Capture the cell that displays the provided text and extract its (X, Y) central coordinate. 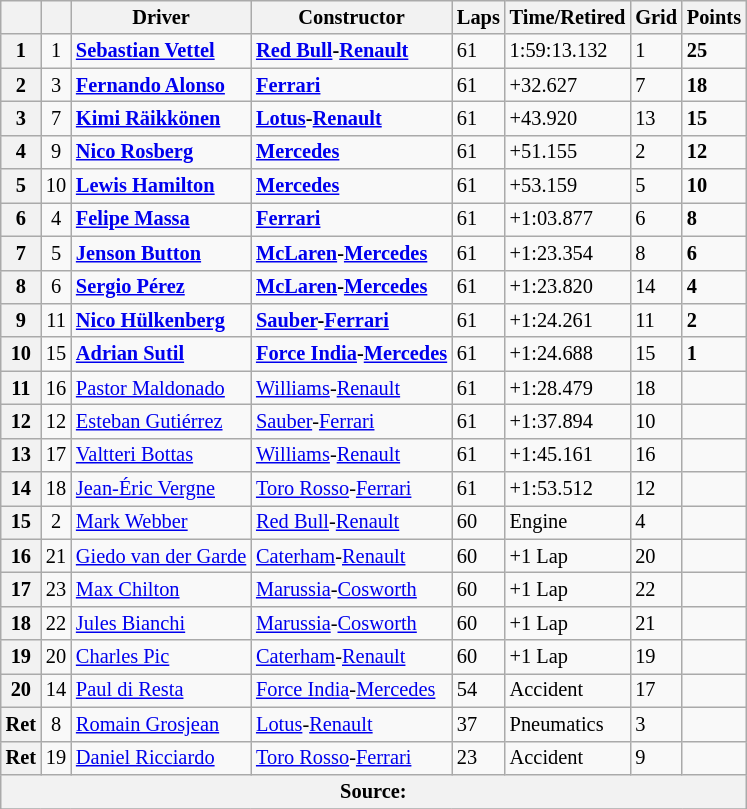
Kimi Räikkönen (161, 118)
+51.155 (568, 152)
1:59:13.132 (568, 51)
Jules Bianchi (161, 623)
Laps (478, 17)
+1:24.261 (568, 320)
25 (714, 51)
Sergio Pérez (161, 287)
+1:03.877 (568, 219)
+1:37.894 (568, 421)
Constructor (352, 17)
+1:23.354 (568, 253)
+1:24.688 (568, 354)
+1:45.161 (568, 455)
Grid (656, 17)
Mark Webber (161, 522)
Felipe Massa (161, 219)
Jean-Éric Vergne (161, 489)
+1:23.820 (568, 287)
Nico Rosberg (161, 152)
+53.159 (568, 186)
Adrian Sutil (161, 354)
Pastor Maldonado (161, 388)
Driver (161, 17)
Nico Hülkenberg (161, 320)
Esteban Gutiérrez (161, 421)
Sebastian Vettel (161, 51)
Valtteri Bottas (161, 455)
+43.920 (568, 118)
Engine (568, 522)
Romain Grosjean (161, 724)
Pneumatics (568, 724)
Fernando Alonso (161, 85)
54 (478, 690)
+32.627 (568, 85)
Points (714, 17)
Source: (374, 791)
Time/Retired (568, 17)
Giedo van der Garde (161, 556)
Max Chilton (161, 589)
Jenson Button (161, 253)
+1:53.512 (568, 489)
37 (478, 724)
Paul di Resta (161, 690)
+1:28.479 (568, 388)
Lewis Hamilton (161, 186)
Daniel Ricciardo (161, 758)
Charles Pic (161, 657)
